Output the (x, y) coordinate of the center of the cell containing the given text.  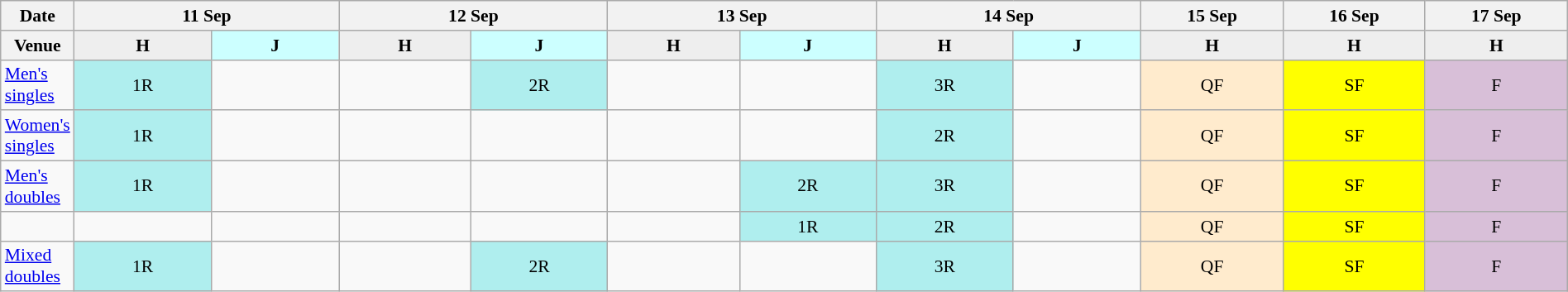
13 Sep (743, 16)
Men's doubles (38, 185)
11 Sep (207, 16)
Women's singles (38, 136)
Men's singles (38, 84)
Mixed doubles (38, 266)
14 Sep (1008, 16)
15 Sep (1212, 16)
17 Sep (1496, 16)
12 Sep (473, 16)
16 Sep (1355, 16)
Date (38, 16)
Venue (38, 45)
